Search for the cell housing the specified text and yield its [x, y] center coordinate. 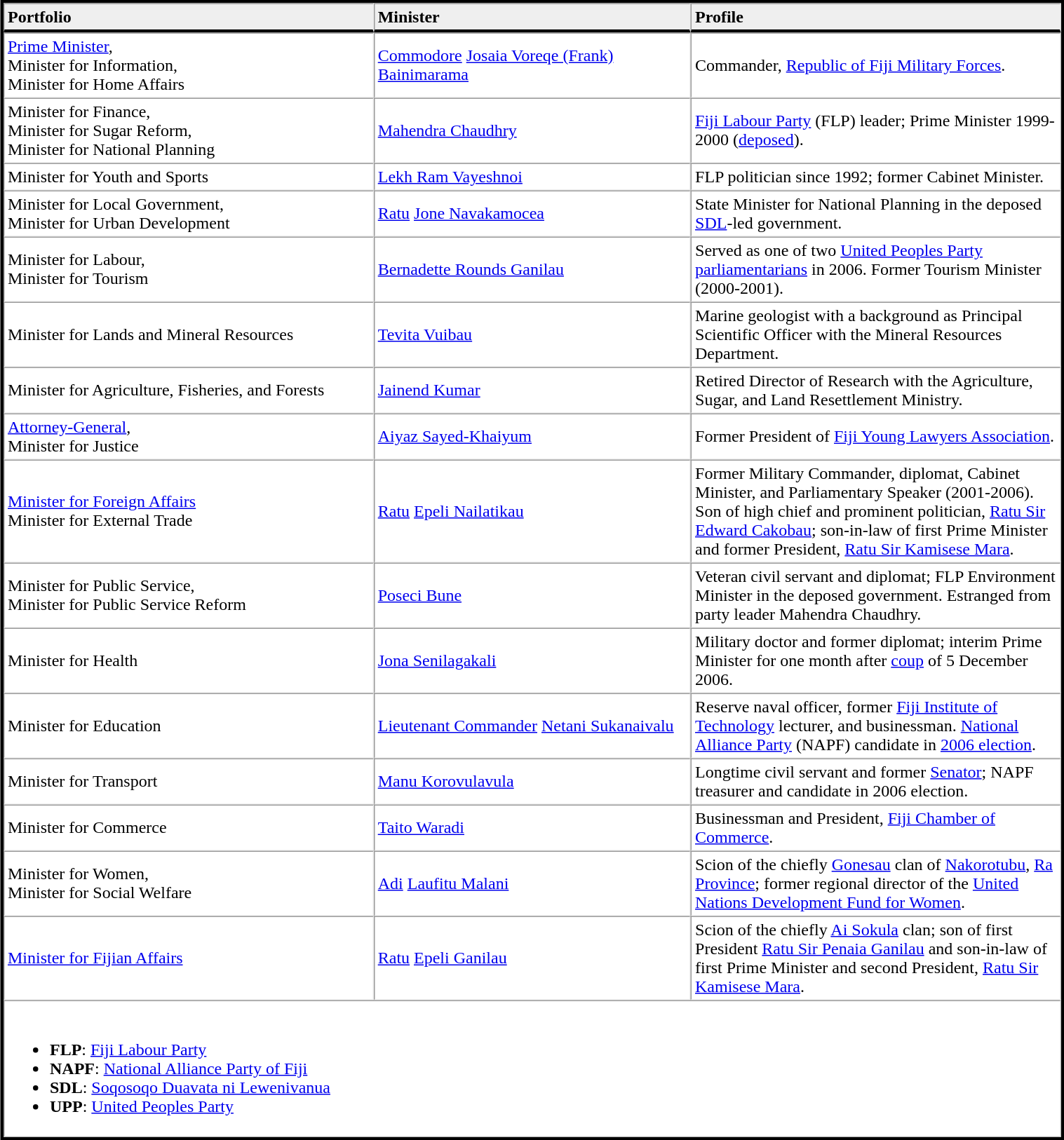
Served as one of two United Peoples Party parliamentarians in 2006. Former Tourism Minister (2000-2001). [876, 269]
Ratu Epeli Ganilau [532, 958]
Marine geologist with a background as Principal Scientific Officer with the Mineral Resources Department. [876, 334]
Minister for Agriculture, Fisheries, and Forests [189, 391]
Longtime civil servant and former Senator; NAPF treasurer and candidate in 2006 election. [876, 782]
Adi Laufitu Malani [532, 883]
Taito Waradi [532, 828]
FLP politician since 1992; former Cabinet Minister. [876, 177]
Commodore Josaia Voreqe (Frank) Bainimarama [532, 65]
Minister for Transport [189, 782]
Portfolio [189, 18]
Minister for Public Service,Minister for Public Service Reform [189, 595]
Ratu Jone Navakamocea [532, 214]
Minister for Health [189, 660]
Minister for Youth and Sports [189, 177]
Businessman and President, Fiji Chamber of Commerce. [876, 828]
Lieutenant Commander Netani Sukanaivalu [532, 725]
Minister for Fijian Affairs [189, 958]
Military doctor and former diplomat; interim Prime Minister for one month after coup of 5 December 2006. [876, 660]
Veteran civil servant and diplomat; FLP Environment Minister in the deposed government. Estranged from party leader Mahendra Chaudhry. [876, 595]
Scion of the chiefly Gonesau clan of Nakorotubu, Ra Province; former regional director of the United Nations Development Fund for Women. [876, 883]
Minister for Labour,Minister for Tourism [189, 269]
Minister [532, 18]
Fiji Labour Party (FLP) leader; Prime Minister 1999-2000 (deposed). [876, 130]
Commander, Republic of Fiji Military Forces. [876, 65]
Retired Director of Research with the Agriculture, Sugar, and Land Resettlement Ministry. [876, 391]
Bernadette Rounds Ganilau [532, 269]
Jona Senilagakali [532, 660]
Manu Korovulavula [532, 782]
Minister for Foreign AffairsMinister for External Trade [189, 512]
Minister for Education [189, 725]
Prime Minister,Minister for Information,Minister for Home Affairs [189, 65]
Lekh Ram Vayeshnoi [532, 177]
Minister for Local Government,Minister for Urban Development [189, 214]
FLP: Fiji Labour PartyNAPF: National Alliance Party of FijiSDL: Soqosoqo Duavata ni LewenivanuaUPP: United Peoples Party [532, 1068]
Ratu Epeli Nailatikau [532, 512]
Minister for Commerce [189, 828]
Attorney-General,Minister for Justice [189, 437]
State Minister for National Planning in the deposed SDL-led government. [876, 214]
Former President of Fiji Young Lawyers Association. [876, 437]
Jainend Kumar [532, 391]
Tevita Vuibau [532, 334]
Profile [876, 18]
Poseci Bune [532, 595]
Mahendra Chaudhry [532, 130]
Aiyaz Sayed-Khaiyum [532, 437]
Reserve naval officer, former Fiji Institute of Technology lecturer, and businessman. National Alliance Party (NAPF) candidate in 2006 election. [876, 725]
Minister for Finance,Minister for Sugar Reform,Minister for National Planning [189, 130]
Minister for Lands and Mineral Resources [189, 334]
Minister for Women,Minister for Social Welfare [189, 883]
